Identify which cell holds the provided text, then report its (X, Y) central coordinate. 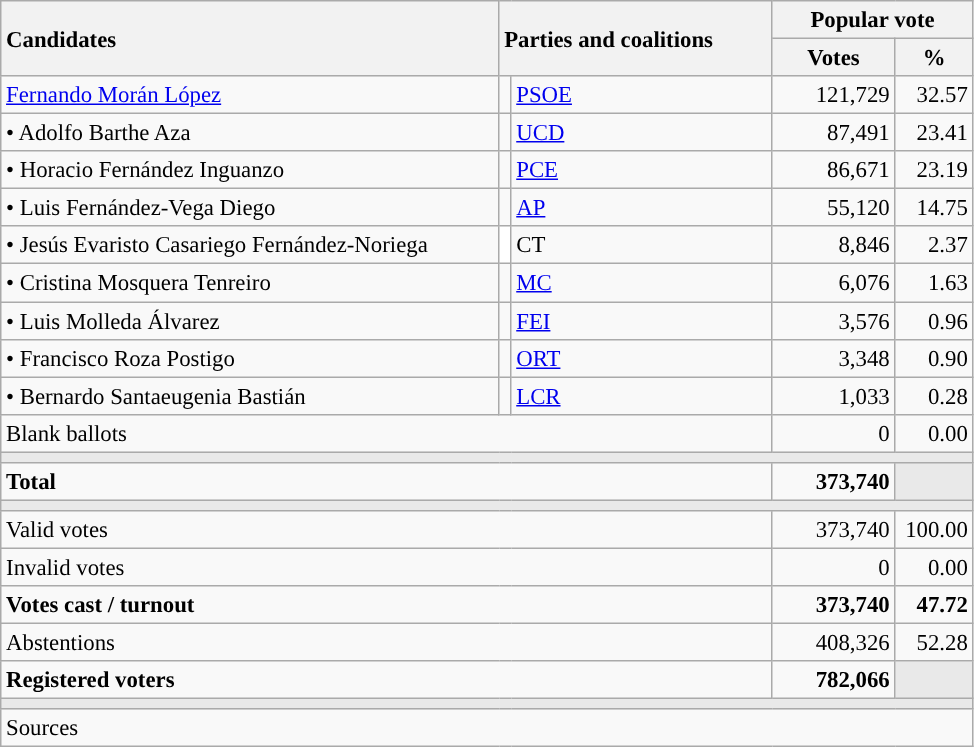
• Luis Molleda Álvarez (250, 321)
23.19 (934, 170)
• Horacio Fernández Inguanzo (250, 170)
Abstentions (386, 643)
ORT (642, 358)
LCR (642, 396)
14.75 (934, 208)
1,033 (834, 396)
FEI (642, 321)
AP (642, 208)
Candidates (250, 38)
• Cristina Mosquera Tenreiro (250, 283)
408,326 (834, 643)
52.28 (934, 643)
3,348 (834, 358)
0.90 (934, 358)
Popular vote (872, 20)
Parties and coalitions (636, 38)
UCD (642, 133)
6,076 (834, 283)
Invalid votes (386, 567)
47.72 (934, 605)
Blank ballots (386, 433)
121,729 (834, 95)
PCE (642, 170)
Valid votes (386, 530)
87,491 (834, 133)
782,066 (834, 680)
0.28 (934, 396)
100.00 (934, 530)
Sources (487, 728)
• Francisco Roza Postigo (250, 358)
23.41 (934, 133)
55,120 (834, 208)
• Bernardo Santaeugenia Bastián (250, 396)
• Luis Fernández-Vega Diego (250, 208)
PSOE (642, 95)
8,846 (834, 245)
3,576 (834, 321)
Registered voters (386, 680)
Total (386, 482)
Votes cast / turnout (386, 605)
CT (642, 245)
Votes (834, 58)
2.37 (934, 245)
% (934, 58)
0.96 (934, 321)
• Jesús Evaristo Casariego Fernández-Noriega (250, 245)
MC (642, 283)
Fernando Morán López (250, 95)
1.63 (934, 283)
• Adolfo Barthe Aza (250, 133)
32.57 (934, 95)
86,671 (834, 170)
